Capture the cell that displays the provided text and extract its (X, Y) central coordinate. 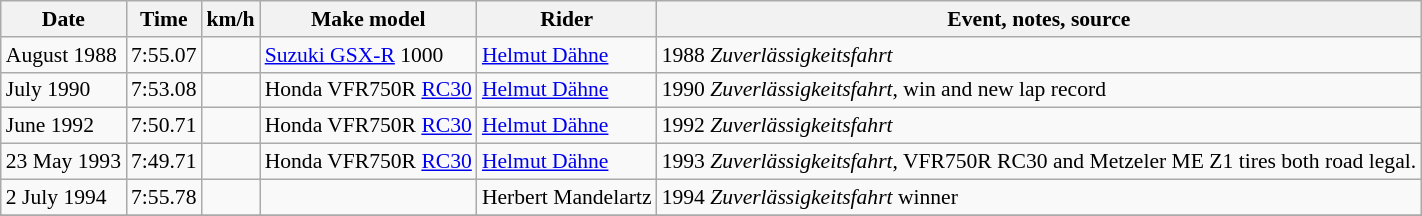
Rider (567, 19)
7:55.07 (164, 55)
Make model (368, 19)
7:55.78 (164, 197)
Suzuki GSX-R 1000 (368, 55)
June 1992 (64, 126)
Date (64, 19)
July 1990 (64, 90)
2 July 1994 (64, 197)
1994 Zuverlässigkeitsfahrt winner (1040, 197)
km/h (230, 19)
7:49.71 (164, 162)
1992 Zuverlässigkeitsfahrt (1040, 126)
Event, notes, source (1040, 19)
Time (164, 19)
7:53.08 (164, 90)
23 May 1993 (64, 162)
Herbert Mandelartz (567, 197)
1988 Zuverlässigkeitsfahrt (1040, 55)
7:50.71 (164, 126)
1990 Zuverlässigkeitsfahrt, win and new lap record (1040, 90)
1993 Zuverlässigkeitsfahrt, VFR750R RC30 and Metzeler ME Z1 tires both road legal. (1040, 162)
August 1988 (64, 55)
